Return [X, Y] of the center of cell containing provided text 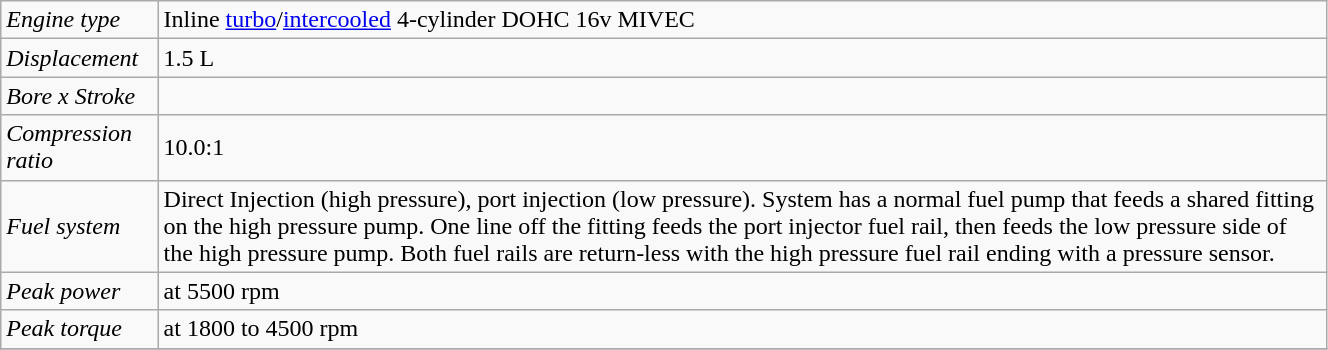
Fuel system [80, 226]
at 1800 to 4500 rpm [742, 329]
at 5500 rpm [742, 291]
Peak power [80, 291]
Compression ratio [80, 148]
Engine type [80, 20]
Bore x Stroke [80, 96]
1.5 L [742, 58]
Peak torque [80, 329]
Inline turbo/intercooled 4-cylinder DOHC 16v MIVEC [742, 20]
10.0:1 [742, 148]
Displacement [80, 58]
